Provide the [X, Y] coordinate of the cell's center where the given text is located.  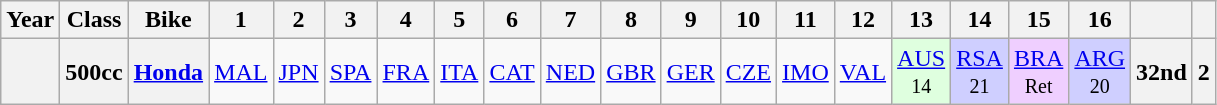
CAT [512, 72]
32nd [1162, 72]
CZE [748, 72]
VAL [862, 72]
10 [748, 20]
FRA [406, 72]
9 [690, 20]
4 [406, 20]
1 [241, 20]
8 [631, 20]
16 [1100, 20]
MAL [241, 72]
11 [806, 20]
Honda [168, 72]
GER [690, 72]
Bike [168, 20]
RSA21 [980, 72]
AUS14 [922, 72]
JPN [298, 72]
ARG20 [1100, 72]
IMO [806, 72]
BRARet [1038, 72]
Class [94, 20]
7 [570, 20]
6 [512, 20]
NED [570, 72]
Year [30, 20]
5 [460, 20]
GBR [631, 72]
SPA [350, 72]
500cc [94, 72]
15 [1038, 20]
3 [350, 20]
14 [980, 20]
13 [922, 20]
ITA [460, 72]
12 [862, 20]
